Capture the cell that displays the provided text and extract its [x, y] central coordinate. 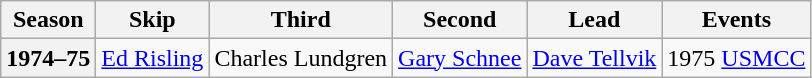
Lead [594, 20]
1975 USMCC [736, 58]
Charles Lundgren [301, 58]
Gary Schnee [460, 58]
Third [301, 20]
Ed Risling [152, 58]
Season [48, 20]
Skip [152, 20]
Events [736, 20]
Second [460, 20]
1974–75 [48, 58]
Dave Tellvik [594, 58]
